Detect which cell encompasses the target text, then output its [X, Y] center coordinate. 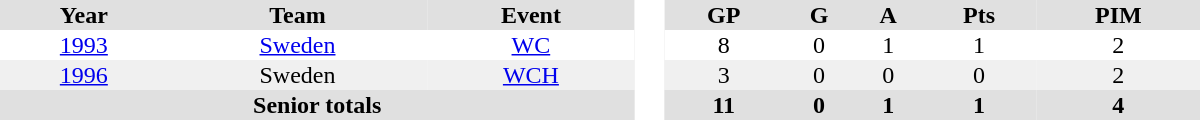
WCH [530, 75]
1993 [84, 45]
3 [724, 75]
WC [530, 45]
G [818, 15]
8 [724, 45]
Year [84, 15]
4 [1118, 105]
Team [298, 15]
Event [530, 15]
PIM [1118, 15]
11 [724, 105]
Pts [980, 15]
A [888, 15]
GP [724, 15]
Senior totals [317, 105]
1996 [84, 75]
